Identify which cell holds the provided text, then report its [X, Y] central coordinate. 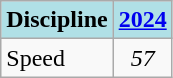
Speed [57, 58]
Discipline [57, 20]
2024 [142, 20]
57 [142, 58]
